Return (X, Y) of the center of cell containing provided text 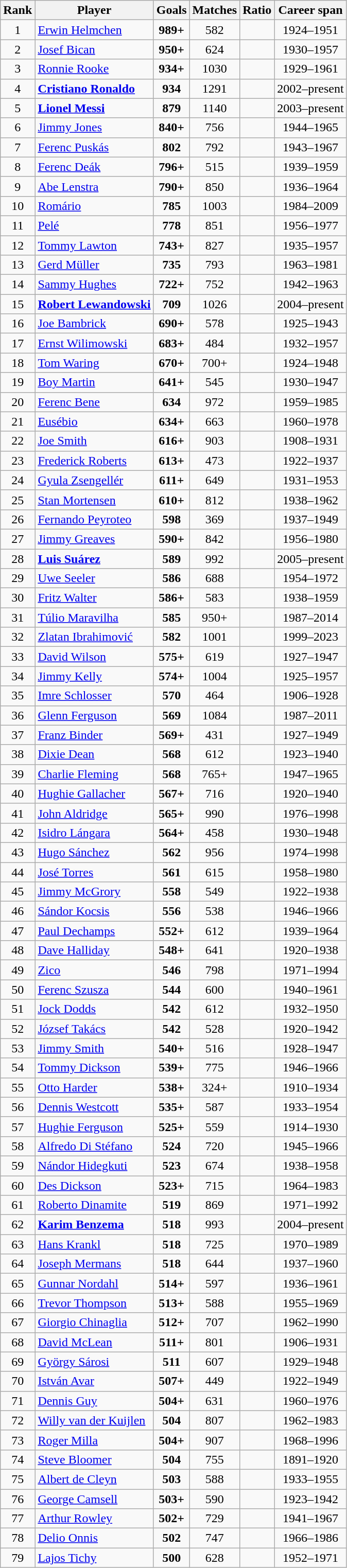
663 (215, 421)
812 (215, 500)
Lionel Messi (94, 108)
707 (215, 1323)
1922–1937 (310, 461)
607 (215, 1362)
67 (18, 1323)
1944–1965 (310, 128)
598 (171, 519)
583 (215, 598)
Fritz Walter (94, 598)
756 (215, 128)
59 (18, 1166)
720 (215, 1146)
18 (18, 363)
Ratio (257, 10)
Giorgio Chinaglia (94, 1323)
48 (18, 950)
16 (18, 324)
879 (171, 108)
907 (215, 1440)
Gyula Zsengellér (94, 480)
1910–1934 (310, 1087)
60 (18, 1185)
545 (215, 382)
1925–1943 (310, 324)
Hans Krankl (94, 1244)
György Sárosi (94, 1362)
Robert Lewandowski (94, 304)
Trevor Thompson (94, 1303)
33 (18, 657)
1 (18, 30)
641 (215, 950)
1987–2011 (310, 715)
644 (215, 1264)
1936–1961 (310, 1283)
716 (215, 794)
524 (171, 1146)
1956–1977 (310, 225)
1984–2009 (310, 206)
1938–1958 (310, 1166)
1933–1954 (310, 1107)
842 (215, 539)
539+ (171, 1068)
Uwe Seeler (94, 578)
972 (215, 402)
23 (18, 461)
574+ (171, 676)
590 (215, 1499)
20 (18, 402)
József Takács (94, 1029)
502+ (171, 1519)
2 (18, 49)
Tom Waring (94, 363)
19 (18, 382)
Hugo Sánchez (94, 852)
13 (18, 265)
992 (215, 558)
674 (215, 1166)
575+ (171, 657)
538 (215, 911)
Nándor Hidegkuti (94, 1166)
752 (215, 285)
513+ (171, 1303)
743+ (171, 245)
27 (18, 539)
Goals (171, 10)
1938–1959 (310, 598)
Dennis Guy (94, 1401)
46 (18, 911)
1928–1947 (310, 1048)
934+ (171, 69)
68 (18, 1342)
53 (18, 1048)
Gerd Müller (94, 265)
Jimmy McGrory (94, 892)
1084 (215, 715)
1930–1957 (310, 49)
1939–1964 (310, 931)
1942–1963 (310, 285)
628 (215, 1558)
1030 (215, 69)
58 (18, 1146)
578 (215, 324)
1920–1938 (310, 950)
796+ (171, 167)
Isidro Lángara (94, 833)
569+ (171, 735)
Hughie Gallacher (94, 794)
989+ (171, 30)
Fernando Peyroteo (94, 519)
Frederick Roberts (94, 461)
Des Dickson (94, 1185)
1931–1953 (310, 480)
709 (171, 304)
42 (18, 833)
Jock Dodds (94, 1009)
Roger Milla (94, 1440)
700+ (215, 363)
Sándor Kocsis (94, 911)
72 (18, 1420)
38 (18, 754)
1974–1998 (310, 852)
1914–1930 (310, 1126)
775 (215, 1068)
34 (18, 676)
Otto Harder (94, 1087)
613+ (171, 461)
525+ (171, 1126)
Pelé (94, 225)
993 (215, 1225)
956 (215, 852)
1941–1967 (310, 1519)
61 (18, 1205)
1925–1957 (310, 676)
57 (18, 1126)
570 (171, 696)
40 (18, 794)
David Wilson (94, 657)
1987–2014 (310, 618)
Zlatan Ibrahimović (94, 637)
1922–1949 (310, 1381)
22 (18, 441)
523 (171, 1166)
Albert de Cleyn (94, 1479)
56 (18, 1107)
Cristiano Ronaldo (94, 89)
Ferenc Szusza (94, 990)
55 (18, 1087)
431 (215, 735)
503+ (171, 1499)
1954–1972 (310, 578)
1955–1969 (310, 1303)
39 (18, 774)
47 (18, 931)
1956–1980 (310, 539)
1940–1961 (310, 990)
74 (18, 1459)
851 (215, 225)
615 (215, 872)
Rank (18, 10)
558 (171, 892)
Abe Lenstra (94, 186)
1932–1957 (310, 343)
548+ (171, 950)
1943–1967 (310, 147)
449 (215, 1381)
1906–1931 (310, 1342)
324+ (215, 1087)
1929–1948 (310, 1362)
Delio Onnis (94, 1538)
Gunnar Nordahl (94, 1283)
66 (18, 1303)
514+ (171, 1283)
Paul Dechamps (94, 931)
1939–1959 (310, 167)
1962–1983 (310, 1420)
73 (18, 1440)
611+ (171, 480)
1003 (215, 206)
631 (215, 1401)
63 (18, 1244)
1960–1978 (310, 421)
649 (215, 480)
1924–1948 (310, 363)
Ferenc Deák (94, 167)
Tommy Dickson (94, 1068)
562 (171, 852)
Karim Benzema (94, 1225)
590+ (171, 539)
1971–1992 (310, 1205)
1291 (215, 89)
Lajos Tichy (94, 1558)
552+ (171, 931)
3 (18, 69)
Eusébio (94, 421)
Joe Smith (94, 441)
37 (18, 735)
589 (171, 558)
1945–1966 (310, 1146)
44 (18, 872)
1960–1976 (310, 1401)
76 (18, 1499)
903 (215, 441)
683+ (171, 343)
561 (171, 872)
28 (18, 558)
12 (18, 245)
1971–1994 (310, 970)
503 (171, 1479)
Luis Suárez (94, 558)
500 (171, 1558)
670+ (171, 363)
Ronnie Rooke (94, 69)
Dixie Dean (94, 754)
Imre Schlosser (94, 696)
586 (171, 578)
523+ (171, 1185)
30 (18, 598)
Career span (310, 10)
688 (215, 578)
793 (215, 265)
1920–1942 (310, 1029)
Ferenc Bene (94, 402)
70 (18, 1381)
1923–1940 (310, 754)
75 (18, 1479)
715 (215, 1185)
1927–1949 (310, 735)
567+ (171, 794)
569 (171, 715)
549 (215, 892)
32 (18, 637)
Willy van der Kuijlen (94, 1420)
17 (18, 343)
869 (215, 1205)
1927–1947 (310, 657)
Tommy Lawton (94, 245)
564+ (171, 833)
José Torres (94, 872)
934 (171, 89)
54 (18, 1068)
Joseph Mermans (94, 1264)
Boy Martin (94, 382)
512+ (171, 1323)
Erwin Helmchen (94, 30)
610+ (171, 500)
544 (171, 990)
69 (18, 1362)
Arthur Rowley (94, 1519)
51 (18, 1009)
2002–present (310, 89)
78 (18, 1538)
62 (18, 1225)
49 (18, 970)
850 (215, 186)
1952–1971 (310, 1558)
535+ (171, 1107)
1933–1955 (310, 1479)
1964–1983 (310, 1185)
31 (18, 618)
1004 (215, 676)
1908–1931 (310, 441)
64 (18, 1264)
Charlie Fleming (94, 774)
511+ (171, 1342)
Ernst Wilimowski (94, 343)
458 (215, 833)
Hughie Ferguson (94, 1126)
790+ (171, 186)
484 (215, 343)
585 (171, 618)
10 (18, 206)
586+ (171, 598)
14 (18, 285)
52 (18, 1029)
538+ (171, 1087)
25 (18, 500)
John Aldridge (94, 813)
Jimmy Greaves (94, 539)
Jimmy Jones (94, 128)
641+ (171, 382)
Joe Bambrick (94, 324)
45 (18, 892)
546 (171, 970)
528 (215, 1029)
1937–1960 (310, 1264)
990 (215, 813)
Sammy Hughes (94, 285)
798 (215, 970)
765+ (215, 774)
9 (18, 186)
21 (18, 421)
1999–2023 (310, 637)
587 (215, 1107)
Ferenc Puskás (94, 147)
29 (18, 578)
41 (18, 813)
Dennis Westcott (94, 1107)
26 (18, 519)
5 (18, 108)
1938–1962 (310, 500)
1968–1996 (310, 1440)
David McLean (94, 1342)
Alfredo Di Stéfano (94, 1146)
807 (215, 1420)
2003–present (310, 108)
634+ (171, 421)
11 (18, 225)
840+ (171, 128)
Romário (94, 206)
1922–1938 (310, 892)
515 (215, 167)
50 (18, 990)
722+ (171, 285)
511 (171, 1362)
Franz Binder (94, 735)
15 (18, 304)
István Avar (94, 1381)
1935–1957 (310, 245)
1930–1948 (310, 833)
7 (18, 147)
1923–1942 (310, 1499)
71 (18, 1401)
1920–1940 (310, 794)
755 (215, 1459)
369 (215, 519)
519 (171, 1205)
619 (215, 657)
1932–1950 (310, 1009)
35 (18, 696)
778 (171, 225)
Jimmy Smith (94, 1048)
1929–1961 (310, 69)
1937–1949 (310, 519)
473 (215, 461)
George Camsell (94, 1499)
1140 (215, 108)
Jimmy Kelly (94, 676)
1906–1928 (310, 696)
1962–1990 (310, 1323)
1958–1980 (310, 872)
600 (215, 990)
65 (18, 1283)
Roberto Dinamite (94, 1205)
Steve Bloomer (94, 1459)
690+ (171, 324)
1930–1947 (310, 382)
516 (215, 1048)
1970–1989 (310, 1244)
Josef Bican (94, 49)
1936–1964 (310, 186)
801 (215, 1342)
556 (171, 911)
Player (94, 10)
1026 (215, 304)
Matches (215, 10)
6 (18, 128)
Glenn Ferguson (94, 715)
Túlio Maravilha (94, 618)
464 (215, 696)
725 (215, 1244)
1959–1985 (310, 402)
1891–1920 (310, 1459)
43 (18, 852)
1963–1981 (310, 265)
1924–1951 (310, 30)
1001 (215, 637)
77 (18, 1519)
747 (215, 1538)
24 (18, 480)
624 (215, 49)
540+ (171, 1048)
802 (171, 147)
79 (18, 1558)
1966–1986 (310, 1538)
4 (18, 89)
1947–1965 (310, 774)
597 (215, 1283)
8 (18, 167)
634 (171, 402)
36 (18, 715)
Stan Mortensen (94, 500)
502 (171, 1538)
2005–present (310, 558)
559 (215, 1126)
Dave Halliday (94, 950)
785 (171, 206)
792 (215, 147)
729 (215, 1519)
Zico (94, 970)
827 (215, 245)
735 (171, 265)
616+ (171, 441)
1976–1998 (310, 813)
565+ (171, 813)
507+ (171, 1381)
